Locate the cell with the specified text and output its (X, Y) center coordinate. 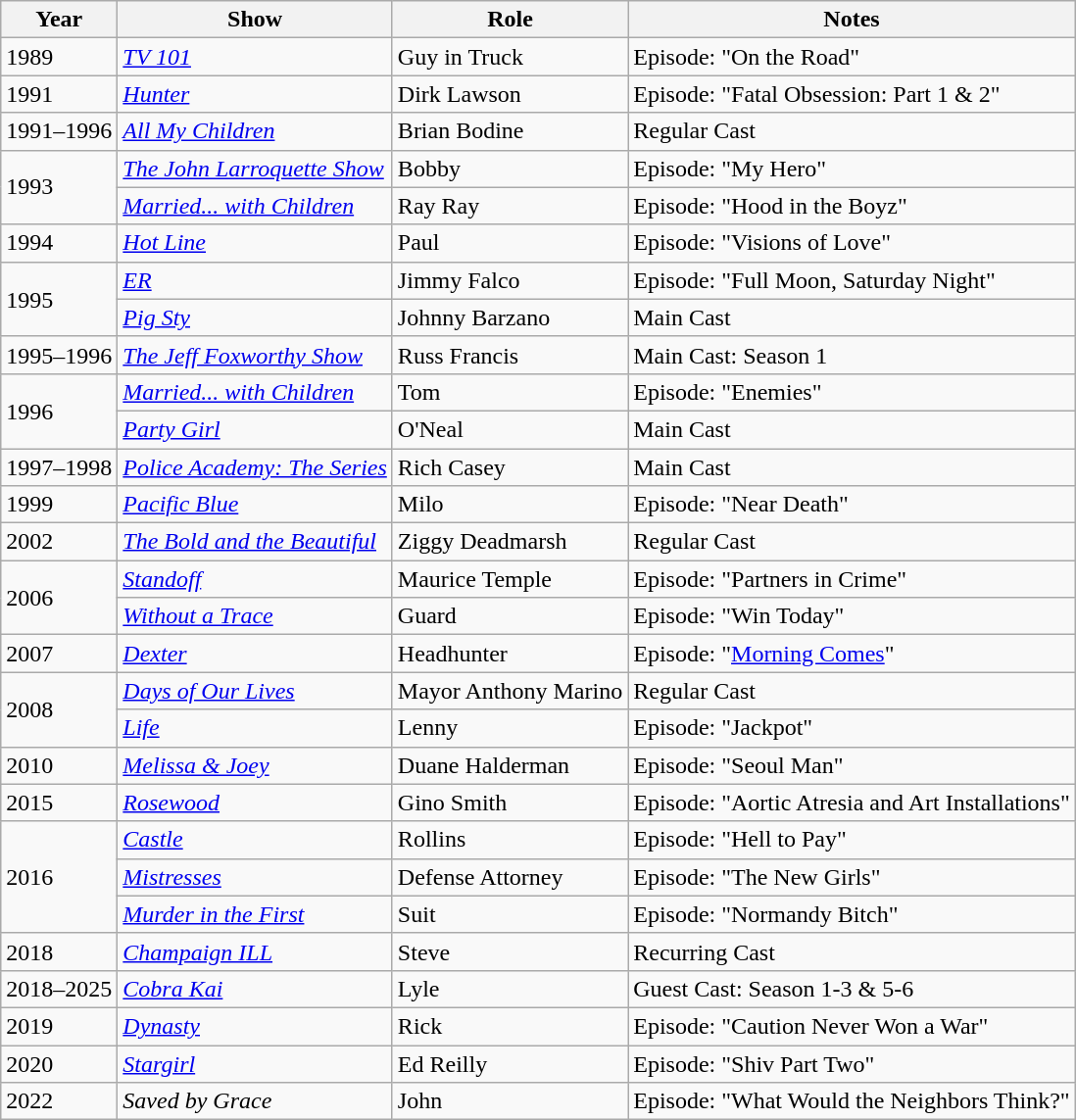
Role (510, 20)
Jimmy Falco (510, 280)
Police Academy: The Series (255, 467)
Mistresses (255, 877)
1995 (59, 299)
2010 (59, 765)
1994 (59, 243)
O'Neal (510, 429)
Saved by Grace (255, 1101)
1995–1996 (59, 355)
Party Girl (255, 429)
Rosewood (255, 803)
2022 (59, 1101)
Episode: "Normandy Bitch" (853, 914)
Episode: "Seoul Man" (853, 765)
Episode: "Caution Never Won a War" (853, 1026)
Russ Francis (510, 355)
2019 (59, 1026)
Tom (510, 392)
2020 (59, 1063)
Episode: "Shiv Part Two" (853, 1063)
Guard (510, 616)
Episode: "Enemies" (853, 392)
Episode: "Morning Comes" (853, 654)
1989 (59, 57)
Ed Reilly (510, 1063)
Ziggy Deadmarsh (510, 542)
Episode: "Fatal Obsession: Part 1 & 2" (853, 94)
Notes (853, 20)
1996 (59, 411)
2006 (59, 598)
Steve (510, 951)
John (510, 1101)
Episode: "Aortic Atresia and Art Installations" (853, 803)
TV 101 (255, 57)
Hot Line (255, 243)
Rich Casey (510, 467)
Lenny (510, 728)
Dynasty (255, 1026)
2018 (59, 951)
Headhunter (510, 654)
2007 (59, 654)
Episode: "Hood in the Boyz" (853, 206)
Gino Smith (510, 803)
Defense Attorney (510, 877)
Episode: "Near Death" (853, 505)
2008 (59, 709)
1997–1998 (59, 467)
Rollins (510, 840)
Days of Our Lives (255, 691)
Episode: "My Hero" (853, 169)
Guest Cast: Season 1-3 & 5-6 (853, 989)
Episode: "Partners in Crime" (853, 579)
Episode: "Full Moon, Saturday Night" (853, 280)
Rick (510, 1026)
Dexter (255, 654)
Main Cast: Season 1 (853, 355)
1991–1996 (59, 131)
Johnny Barzano (510, 317)
Champaign ILL (255, 951)
Without a Trace (255, 616)
Show (255, 20)
2002 (59, 542)
Brian Bodine (510, 131)
Pacific Blue (255, 505)
The Bold and the Beautiful (255, 542)
The Jeff Foxworthy Show (255, 355)
1991 (59, 94)
Dirk Lawson (510, 94)
Milo (510, 505)
Cobra Kai (255, 989)
Paul (510, 243)
Episode: "Jackpot" (853, 728)
Episode: "Win Today" (853, 616)
Duane Halderman (510, 765)
Episode: "On the Road" (853, 57)
Mayor Anthony Marino (510, 691)
Lyle (510, 989)
Hunter (255, 94)
The John Larroquette Show (255, 169)
Melissa & Joey (255, 765)
All My Children (255, 131)
Maurice Temple (510, 579)
Ray Ray (510, 206)
Episode: "What Would the Neighbors Think?" (853, 1101)
Episode: "Hell to Pay" (853, 840)
Guy in Truck (510, 57)
Standoff (255, 579)
Murder in the First (255, 914)
2018–2025 (59, 989)
Recurring Cast (853, 951)
Episode: "Visions of Love" (853, 243)
1993 (59, 187)
Stargirl (255, 1063)
2015 (59, 803)
Year (59, 20)
1999 (59, 505)
ER (255, 280)
Castle (255, 840)
Suit (510, 914)
2016 (59, 877)
Life (255, 728)
Bobby (510, 169)
Pig Sty (255, 317)
Episode: "The New Girls" (853, 877)
